Identify which cell holds the provided text, then report its (X, Y) central coordinate. 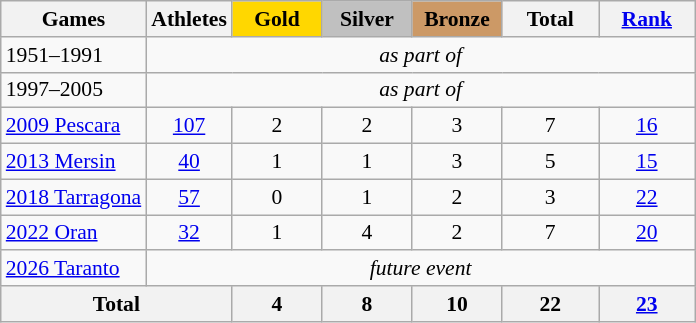
Athletes (189, 19)
Games (74, 19)
2013 Mersin (74, 162)
1997–2005 (74, 90)
15 (646, 162)
16 (646, 126)
57 (189, 197)
Silver (367, 19)
2009 Pescara (74, 126)
1951–1991 (74, 55)
20 (646, 233)
2022 Oran (74, 233)
8 (367, 304)
Rank (646, 19)
future event (420, 269)
32 (189, 233)
Bronze (457, 19)
2026 Taranto (74, 269)
0 (277, 197)
40 (189, 162)
10 (457, 304)
2018 Tarragona (74, 197)
23 (646, 304)
5 (550, 162)
107 (189, 126)
Gold (277, 19)
